Return (X, Y) of the center of cell containing provided text 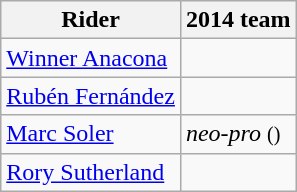
neo-pro () (238, 134)
Rubén Fernández (91, 96)
Rider (91, 20)
2014 team (238, 20)
Winner Anacona (91, 58)
Marc Soler (91, 134)
Rory Sutherland (91, 172)
